Find where the given text appears and provide that cell's center as (X, Y) coordinate. 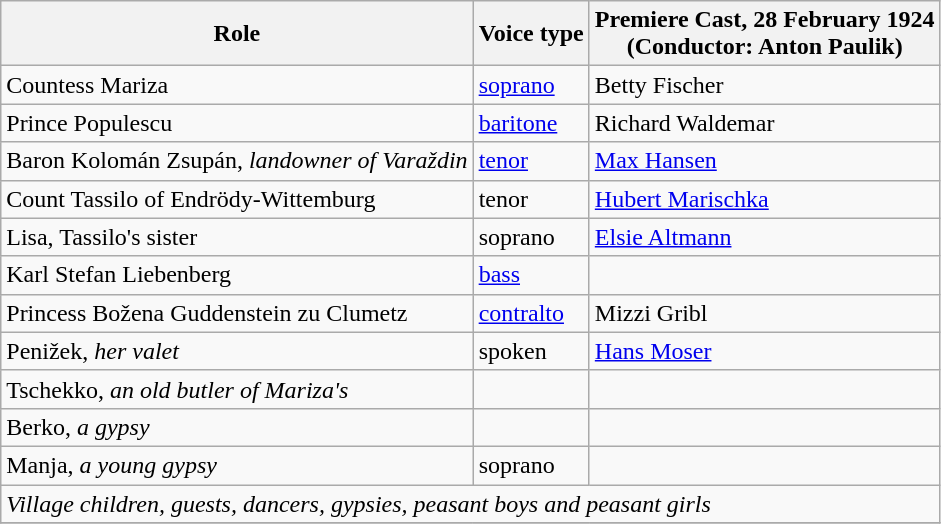
Baron Kolomán Zsupán, landowner of Varaždin (237, 161)
Betty Fischer (764, 85)
Karl Stefan Liebenberg (237, 275)
spoken (531, 351)
Premiere Cast, 28 February 1924 (Conductor: Anton Paulik) (764, 34)
Lisa, Tassilo's sister (237, 237)
Berko, a gypsy (237, 427)
Elsie Altmann (764, 237)
Voice type (531, 34)
contralto (531, 313)
baritone (531, 123)
Hans Moser (764, 351)
Penižek, her valet (237, 351)
Manja, a young gypsy (237, 465)
Countess Mariza (237, 85)
bass (531, 275)
Richard Waldemar (764, 123)
Princess Božena Guddenstein zu Clumetz (237, 313)
Count Tassilo of Endrödy-Wittemburg (237, 199)
Max Hansen (764, 161)
Role (237, 34)
Prince Populescu (237, 123)
Mizzi Gribl (764, 313)
Village children, guests, dancers, gypsies, peasant boys and peasant girls (470, 503)
Tschekko, an old butler of Mariza's (237, 389)
Hubert Marischka (764, 199)
